Output the (x, y) coordinate of the center of the cell containing the given text.  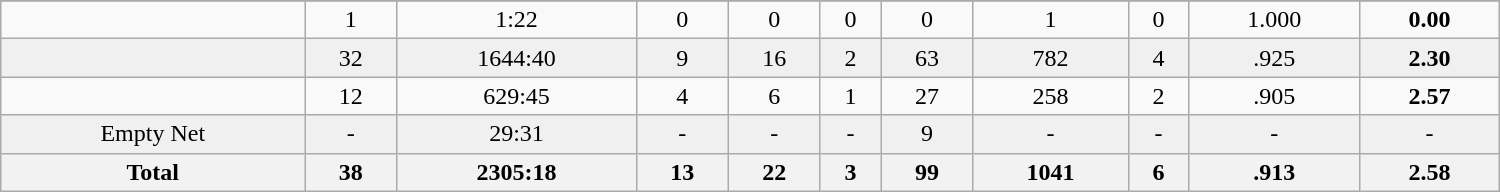
13 (682, 172)
22 (774, 172)
1041 (1050, 172)
Empty Net (153, 134)
16 (774, 58)
1.000 (1274, 20)
2.30 (1430, 58)
32 (351, 58)
Total (153, 172)
27 (927, 96)
258 (1050, 96)
1644:40 (516, 58)
0.00 (1430, 20)
782 (1050, 58)
99 (927, 172)
.913 (1274, 172)
1:22 (516, 20)
29:31 (516, 134)
2.57 (1430, 96)
38 (351, 172)
2.58 (1430, 172)
629:45 (516, 96)
2305:18 (516, 172)
.905 (1274, 96)
12 (351, 96)
63 (927, 58)
3 (850, 172)
.925 (1274, 58)
